Capture the cell that displays the provided text and extract its (X, Y) central coordinate. 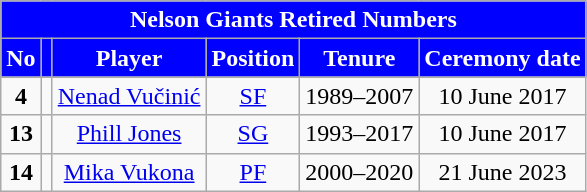
Mika Vukona (129, 172)
No (21, 58)
Tenure (360, 58)
PF (253, 172)
SF (253, 96)
Nelson Giants Retired Numbers (294, 20)
Ceremony date (502, 58)
14 (21, 172)
1993–2017 (360, 134)
Nenad Vučinić (129, 96)
21 June 2023 (502, 172)
Phill Jones (129, 134)
13 (21, 134)
2000–2020 (360, 172)
4 (21, 96)
SG (253, 134)
Player (129, 58)
1989–2007 (360, 96)
Position (253, 58)
